Pinpoint the cell where the given text exists, returning its [x, y] midpoint coordinate. 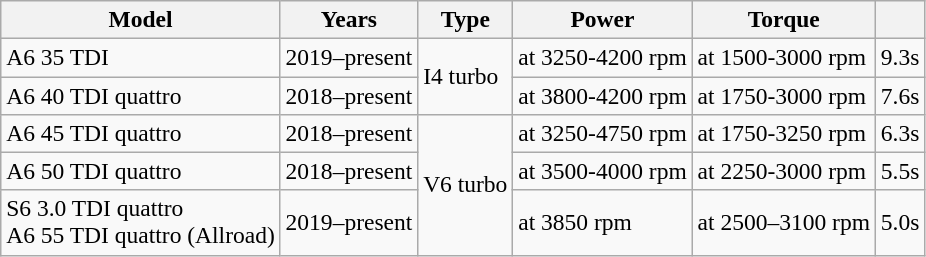
at 3250-4750 rpm [602, 133]
at 3250-4200 rpm [602, 57]
A6 40 TDI quattro [140, 95]
Type [466, 19]
at 1500-3000 rpm [784, 57]
A6 50 TDI quattro [140, 171]
at 3500-4000 rpm [602, 171]
5.5s [900, 171]
V6 turbo [466, 184]
Years [349, 19]
I4 turbo [466, 76]
Torque [784, 19]
at 3800-4200 rpm [602, 95]
A6 35 TDI [140, 57]
at 3850 rpm [602, 222]
Model [140, 19]
at 2500–3100 rpm [784, 222]
at 1750-3000 rpm [784, 95]
S6 3.0 TDI quattroA6 55 TDI quattro (Allroad) [140, 222]
5.0s [900, 222]
A6 45 TDI quattro [140, 133]
6.3s [900, 133]
at 1750-3250 rpm [784, 133]
7.6s [900, 95]
Power [602, 19]
at 2250-3000 rpm [784, 171]
9.3s [900, 57]
